Provide the (x, y) coordinate of the cell's center where the given text is located.  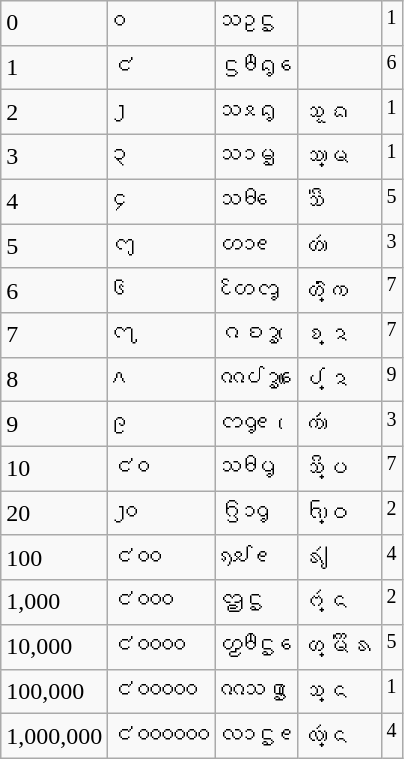
ᩈᩬᨦ (340, 112)
ᨻᩢ᩠ᨶ (340, 602)
ᦂᧁᧉ (256, 424)
᧘ (162, 380)
᧚ (162, 68)
ᦉᦲᧇ (256, 468)
1,000,000 (54, 736)
ᩉᩫ᩠ᨠ (340, 290)
᧔ (162, 202)
ᦷᦠᧅ (256, 290)
ᦖᦹᧃᧈ (256, 648)
ᨸᩯ᩠ᨯ (340, 380)
ᦣᦾᧉ (256, 558)
ᦌᦱᧁ (256, 514)
ᦉᦳᧃ (256, 24)
᧒ (162, 112)
ᩈᩦ᩵ (340, 202)
᧓ (162, 156)
10 (54, 468)
᧙ (162, 424)
0 (54, 24)
ᩈᩣ᩠ᨾ (340, 156)
ᩈᩯ᩠ᨶ (340, 692)
100 (54, 558)
᧚᧐ (162, 468)
ᦶᦔᧆᧈ (256, 380)
ᦶᦉᧃ (256, 692)
100,000 (54, 692)
᧕ (162, 246)
8 (54, 380)
᧚᧐᧐ (162, 558)
᧚᧐᧐᧐᧐᧐᧐ (162, 736)
ᦉᦲᧈ (256, 202)
ᦵᦈᧆ (256, 336)
ᩈᩥ᩠ᨷ (340, 468)
᧚᧐᧐᧐ (162, 602)
᧐ (162, 24)
ᦗᧃ (256, 602)
10,000 (54, 648)
ᦉᦱᧄ (256, 156)
ᩃᩢᩣ᩠ᨶ (340, 736)
᧒᧐ (162, 514)
᧖ (162, 290)
20 (54, 514)
1,000 (54, 602)
᧚᧐᧐᧐᧐᧐ (162, 692)
ᦉᦸᧂ (256, 112)
ᩁᩢᩭ (340, 558)
ᨪᩣ᩠ᩅ (340, 514)
ᨠᩮᩢᩢᩣ (340, 424)
ᦓᦹᧂᧈ (256, 68)
ᦟᦱᧃᧉ (256, 736)
ᨧᩮ᩠ᨯ (340, 336)
᧗ (162, 336)
ᩉ᩠ᨾᩨ᩵ᩁ (340, 648)
᧚᧐᧐᧐᧐ (162, 648)
ᦠᦱᧉ (256, 246)
ᩉᩢᩣ (340, 246)
